From the cell containing the given text, extract its center point as (X, Y) coordinate. 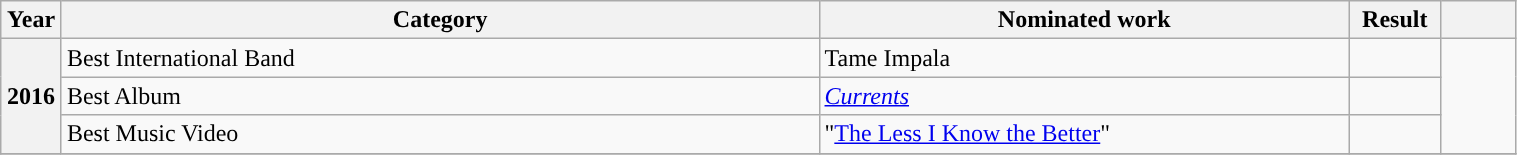
Best Music Video (440, 134)
Nominated work (1084, 20)
Best International Band (440, 58)
2016 (32, 96)
Currents (1084, 96)
Tame Impala (1084, 58)
Year (32, 20)
Result (1394, 20)
Best Album (440, 96)
"The Less I Know the Better" (1084, 134)
Category (440, 20)
